Output the (X, Y) coordinate of the center of the cell containing the given text.  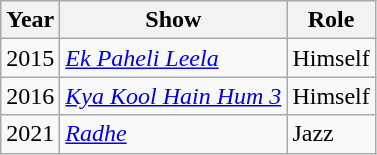
2021 (30, 134)
2016 (30, 96)
Ek Paheli Leela (174, 58)
Jazz (331, 134)
Year (30, 20)
Role (331, 20)
Kya Kool Hain Hum 3 (174, 96)
Show (174, 20)
2015 (30, 58)
Radhe (174, 134)
